Output the [x, y] coordinate of the center of the cell containing the given text.  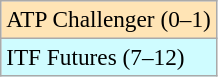
ATP Challenger (0–1) [108, 19]
ITF Futures (7–12) [108, 57]
